Identify which cell holds the provided text, then report its (x, y) central coordinate. 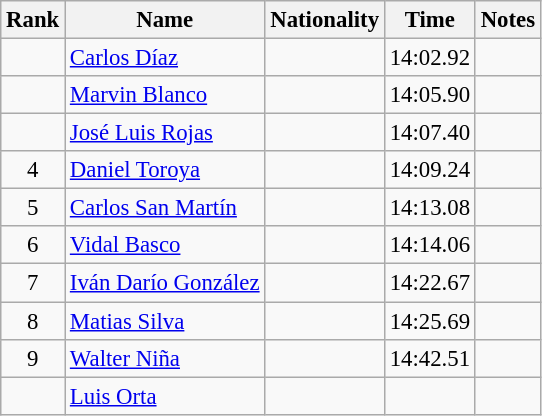
Daniel Toroya (165, 170)
Notes (508, 20)
14:13.08 (430, 208)
Carlos San Martín (165, 208)
Vidal Basco (165, 245)
Rank (33, 20)
Matias Silva (165, 321)
Carlos Díaz (165, 58)
Marvin Blanco (165, 95)
Name (165, 20)
14:22.67 (430, 283)
Time (430, 20)
Luis Orta (165, 396)
4 (33, 170)
14:25.69 (430, 321)
14:02.92 (430, 58)
Walter Niña (165, 358)
7 (33, 283)
14:14.06 (430, 245)
14:07.40 (430, 133)
14:05.90 (430, 95)
8 (33, 321)
9 (33, 358)
Iván Darío González (165, 283)
14:42.51 (430, 358)
José Luis Rojas (165, 133)
14:09.24 (430, 170)
Nationality (324, 20)
6 (33, 245)
5 (33, 208)
